Search for the cell housing the specified text and yield its (x, y) center coordinate. 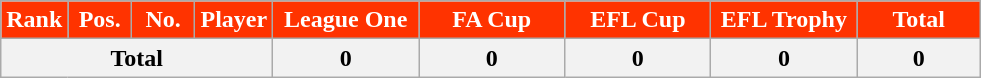
Player (234, 20)
EFL Cup (638, 20)
No. (163, 20)
Pos. (100, 20)
League One (346, 20)
EFL Trophy (784, 20)
FA Cup (492, 20)
Rank (34, 20)
